Identify which cell holds the provided text, then report its [X, Y] central coordinate. 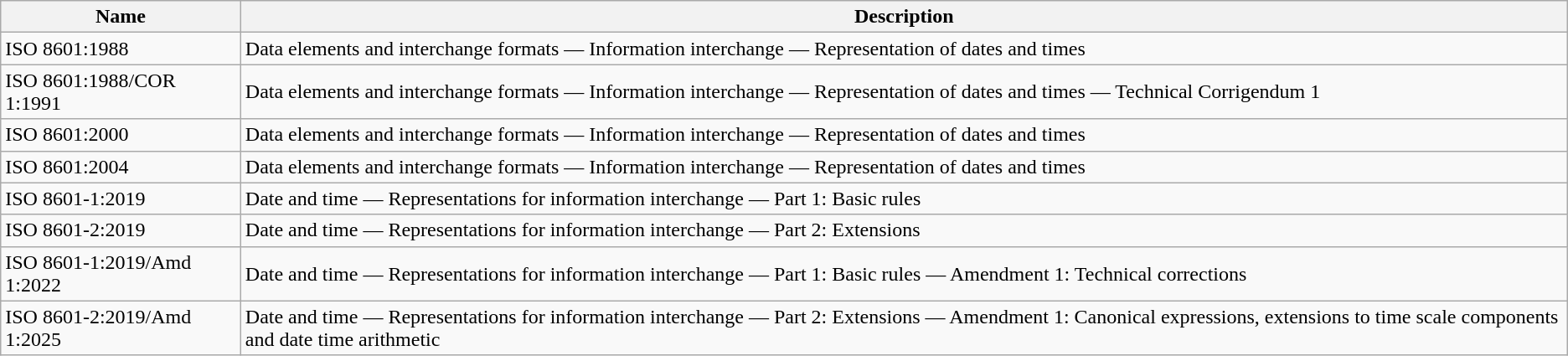
ISO 8601-2:2019 [121, 230]
ISO 8601-1:2019/Amd 1:2022 [121, 273]
Date and time — Representations for information interchange — Part 1: Basic rules [904, 199]
Description [904, 17]
Name [121, 17]
ISO 8601:2004 [121, 167]
ISO 8601-2:2019/Amd 1:2025 [121, 328]
ISO 8601:1988 [121, 49]
Date and time — Representations for information interchange — Part 2: Extensions [904, 230]
ISO 8601:1988/COR 1:1991 [121, 92]
Date and time — Representations for information interchange — Part 1: Basic rules — Amendment 1: Technical corrections [904, 273]
ISO 8601-1:2019 [121, 199]
ISO 8601:2000 [121, 135]
Data elements and interchange formats — Information interchange — Representation of dates and times — Technical Corrigendum 1 [904, 92]
